Provide the (X, Y) coordinate of the cell's center where the given text is located.  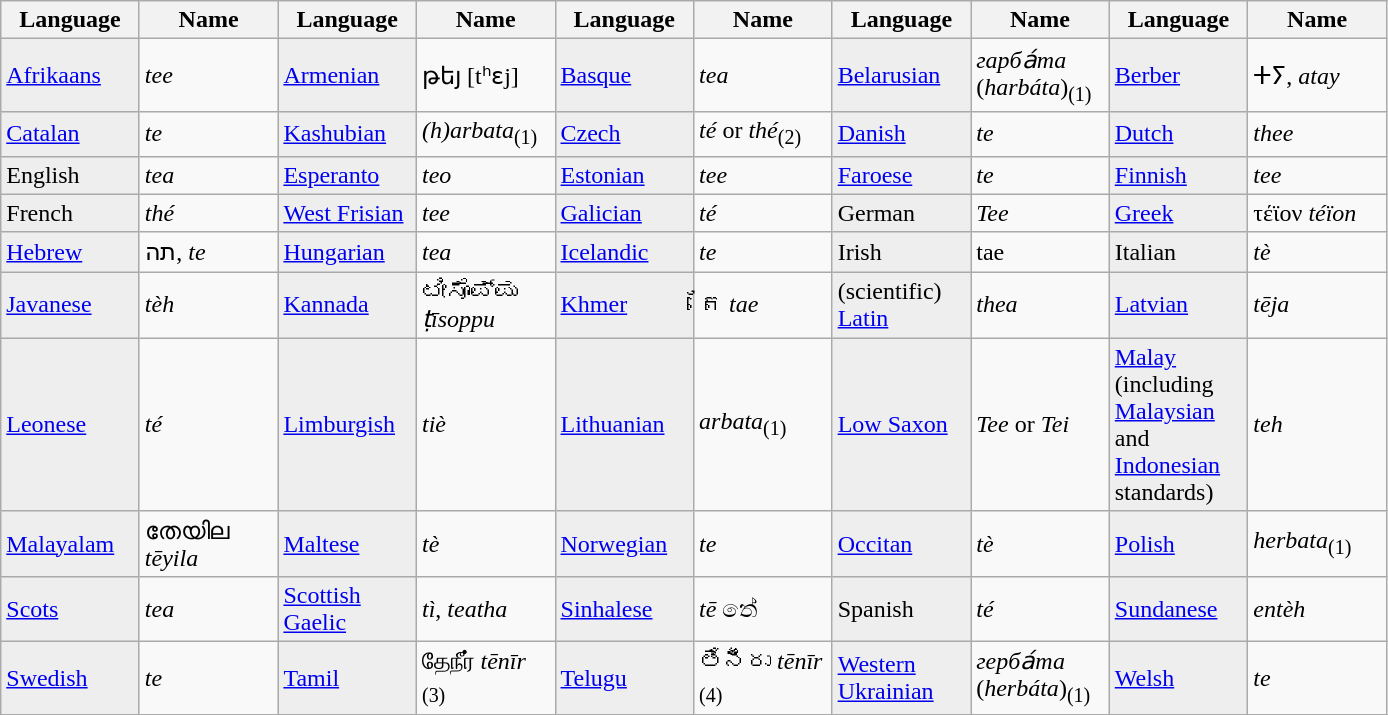
Spanish (902, 608)
tēja (1318, 306)
ಟೀಸೊಪ್ಪು ṭīsoppu (486, 306)
തേയില tēyila (208, 544)
té or thé(2) (764, 134)
tèh (208, 306)
Czech (624, 134)
Basque (624, 76)
Polish (1178, 544)
thee (1318, 134)
Hebrew (70, 252)
Limburgish (348, 424)
герба́та (herbáta)(1) (1040, 678)
Low Saxon (902, 424)
Norwegian (624, 544)
Tee (1040, 213)
Hungarian (348, 252)
Belarusian (902, 76)
Catalan (70, 134)
Berber (1178, 76)
Occitan (902, 544)
tae (1040, 252)
Afrikaans (70, 76)
Scottish Gaelic (348, 608)
Maltese (348, 544)
Irish (902, 252)
Dutch (1178, 134)
Swedish (70, 678)
гарба́та (harbáta)(1) (1040, 76)
Danish (902, 134)
English (70, 175)
French (70, 213)
teo (486, 175)
தேநீர் tēnīr (3) (486, 678)
tiè (486, 424)
Telugu (624, 678)
Tee or Tei (1040, 424)
Sundanese (1178, 608)
tì, teatha (486, 608)
Galician (624, 213)
តែ tae (764, 306)
ⵜⵢ, atay (1318, 76)
West Frisian (348, 213)
Malay (including Malaysian and Indonesian standards) (1178, 424)
Kannada (348, 306)
Faroese (902, 175)
Latvian (1178, 306)
թեյ [tʰɛj] (486, 76)
thé (208, 213)
tē තේ (764, 608)
Finnish (1178, 175)
τέϊον téïon (1318, 213)
Malayalam (70, 544)
German (902, 213)
Sinhalese (624, 608)
teh (1318, 424)
תה, te (208, 252)
Esperanto (348, 175)
Welsh (1178, 678)
Italian (1178, 252)
Icelandic (624, 252)
Armenian (348, 76)
Lithuanian (624, 424)
Scots (70, 608)
Western Ukrainian (902, 678)
(scientific) Latin (902, 306)
Javanese (70, 306)
Khmer (624, 306)
Kashubian (348, 134)
Greek (1178, 213)
thea (1040, 306)
entèh (1318, 608)
Tamil (348, 678)
herbata(1) (1318, 544)
Estonian (624, 175)
arbata(1) (764, 424)
(h)arbata(1) (486, 134)
తేనీరు tēnīr (4) (764, 678)
Leonese (70, 424)
